Locate the cell with the specified text and output its (x, y) center coordinate. 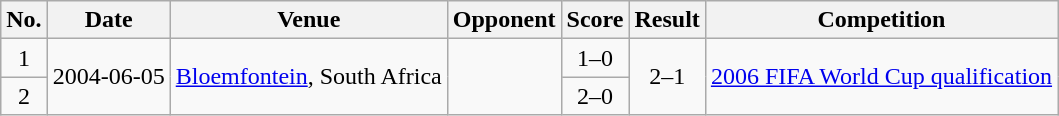
Result (667, 20)
2–0 (595, 96)
No. (24, 20)
Score (595, 20)
2006 FIFA World Cup qualification (881, 77)
1–0 (595, 58)
2 (24, 96)
Date (108, 20)
Bloemfontein, South Africa (308, 77)
2004-06-05 (108, 77)
2–1 (667, 77)
Venue (308, 20)
Opponent (504, 20)
1 (24, 58)
Competition (881, 20)
